Identify which cell holds the provided text, then report its [X, Y] central coordinate. 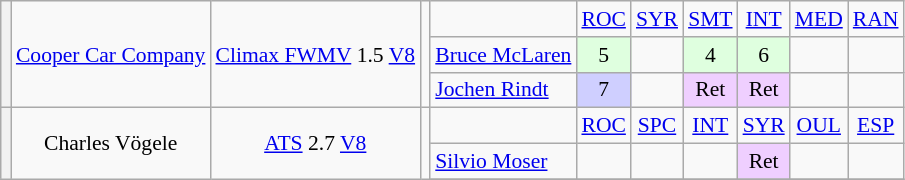
OUL [819, 126]
SMT [710, 19]
SPC [657, 126]
MED [819, 19]
Jochen Rindt [503, 90]
4 [710, 55]
RAN [876, 19]
Cooper Car Company [111, 54]
5 [604, 55]
Bruce McLaren [503, 55]
7 [604, 90]
ESP [876, 126]
ATS 2.7 V8 [315, 144]
Silvio Moser [503, 162]
6 [764, 55]
Climax FWMV 1.5 V8 [315, 54]
Charles Vögele [111, 144]
